From the cell containing the given text, extract its center point as [X, Y] coordinate. 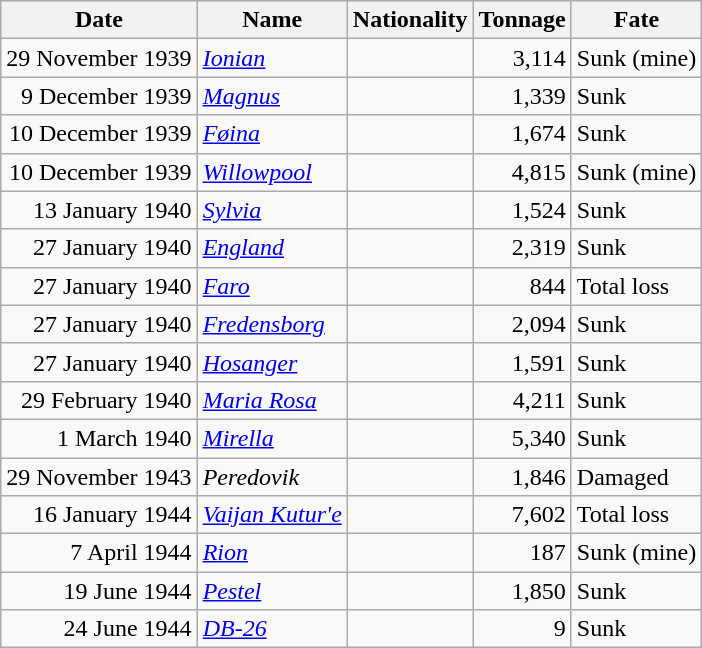
Pestel [272, 591]
Mirella [272, 438]
Sylvia [272, 210]
Føina [272, 134]
Vaijan Kutur'e [272, 515]
1,591 [522, 362]
9 December 1939 [99, 96]
19 June 1944 [99, 591]
Nationality [410, 20]
1,674 [522, 134]
5,340 [522, 438]
844 [522, 286]
Fate [636, 20]
Magnus [272, 96]
Rion [272, 553]
13 January 1940 [99, 210]
7,602 [522, 515]
Date [99, 20]
1,339 [522, 96]
Faro [272, 286]
Name [272, 20]
Fredensborg [272, 324]
7 April 1944 [99, 553]
Ionian [272, 58]
Maria Rosa [272, 400]
Willowpool [272, 172]
4,815 [522, 172]
England [272, 248]
29 February 1940 [99, 400]
4,211 [522, 400]
24 June 1944 [99, 629]
1 March 1940 [99, 438]
9 [522, 629]
3,114 [522, 58]
2,094 [522, 324]
Hosanger [272, 362]
DB-26 [272, 629]
1,846 [522, 477]
2,319 [522, 248]
Tonnage [522, 20]
1,850 [522, 591]
187 [522, 553]
16 January 1944 [99, 515]
1,524 [522, 210]
29 November 1939 [99, 58]
Peredovik [272, 477]
Damaged [636, 477]
29 November 1943 [99, 477]
